Locate the cell with the specified text and output its (X, Y) center coordinate. 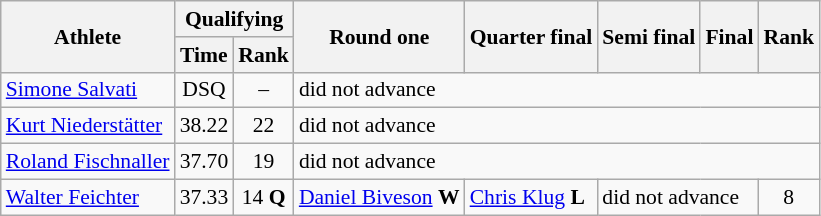
Athlete (88, 36)
Final (729, 36)
– (264, 90)
37.33 (204, 197)
Round one (380, 36)
Daniel Biveson W (380, 197)
Quarter final (532, 36)
Kurt Niederstätter (88, 126)
Chris Klug L (532, 197)
Semi final (648, 36)
19 (264, 162)
Walter Feichter (88, 197)
38.22 (204, 126)
22 (264, 126)
Time (204, 55)
14 Q (264, 197)
Simone Salvati (88, 90)
37.70 (204, 162)
DSQ (204, 90)
8 (788, 197)
Qualifying (234, 19)
Roland Fischnaller (88, 162)
